Find where the given text appears and provide that cell's center as [X, Y] coordinate. 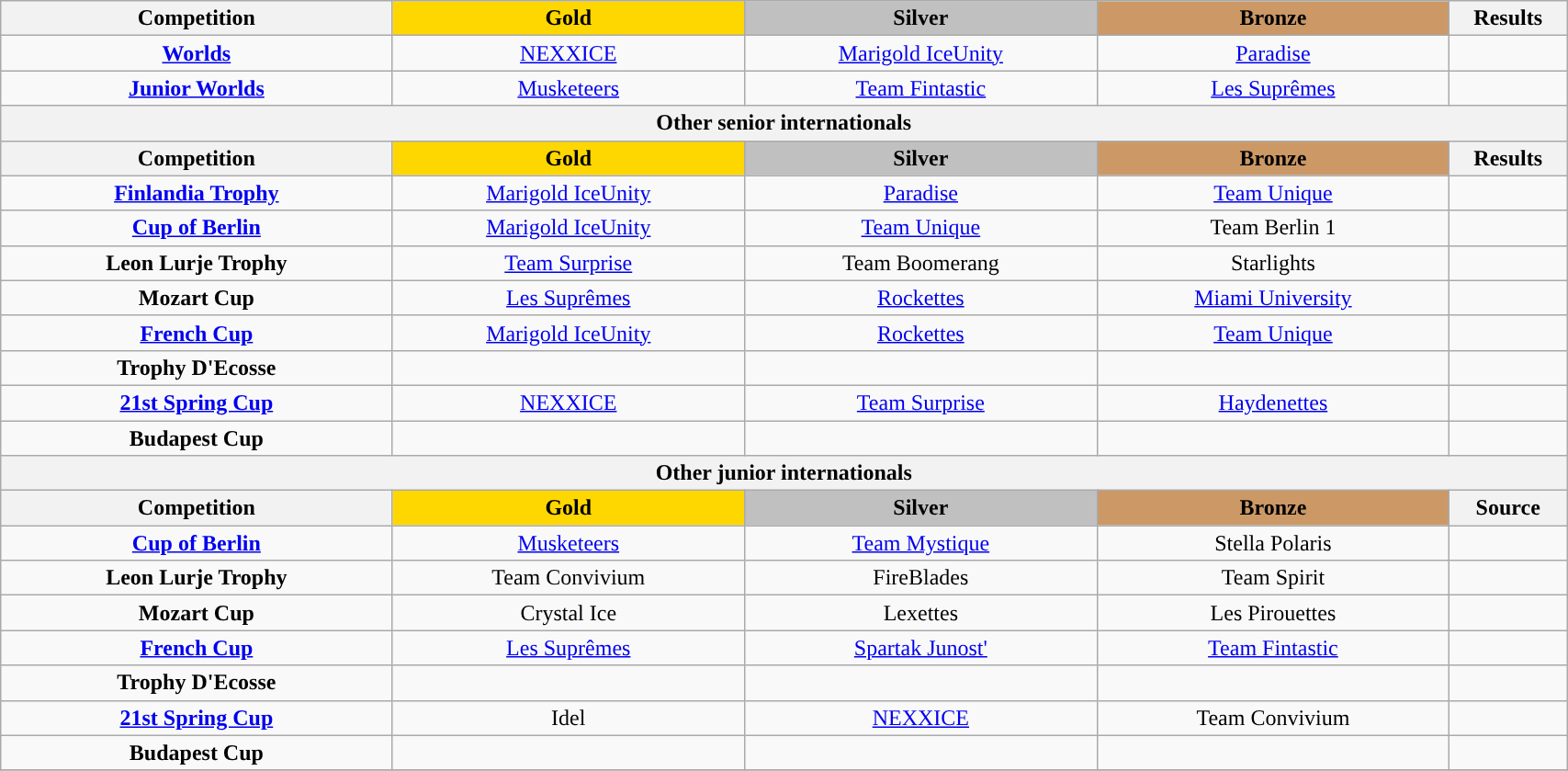
Starlights [1273, 263]
Stella Polaris [1273, 543]
Team Mystique [921, 543]
Worlds [197, 53]
FireBlades [921, 578]
Finlandia Trophy [197, 193]
Team Boomerang [921, 263]
Spartak Junost' [921, 648]
Junior Worlds [197, 88]
Lexettes [921, 613]
Crystal Ice [569, 613]
Miami University [1273, 298]
Other senior internationals [784, 123]
Idel [569, 718]
Team Berlin 1 [1273, 228]
Haydenettes [1273, 403]
Other junior internationals [784, 473]
Les Pirouettes [1273, 613]
Team Spirit [1273, 578]
Source [1508, 508]
